Scan for the cell matching the given text and deliver its [X, Y] coordinate at center. 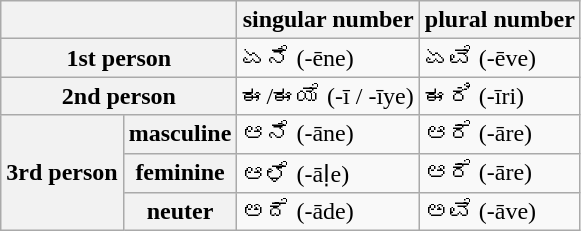
singular number [328, 20]
ಆನೆ (-āne) [328, 134]
ಈ/ಈಯೆ (-ī / -īye) [328, 96]
plural number [500, 20]
ಆಳೆ (-āḷe) [328, 173]
ಅವೆ (-āve) [500, 212]
masculine [180, 134]
ಏನೆ (-ēne) [328, 58]
ಈರಿ (-īri) [500, 96]
neuter [180, 212]
ಅದೆ (-āde) [328, 212]
ಏವೆ (-ēve) [500, 58]
feminine [180, 173]
1st person [119, 58]
2nd person [119, 96]
3rd person [62, 173]
